Capture the cell that displays the provided text and extract its (x, y) central coordinate. 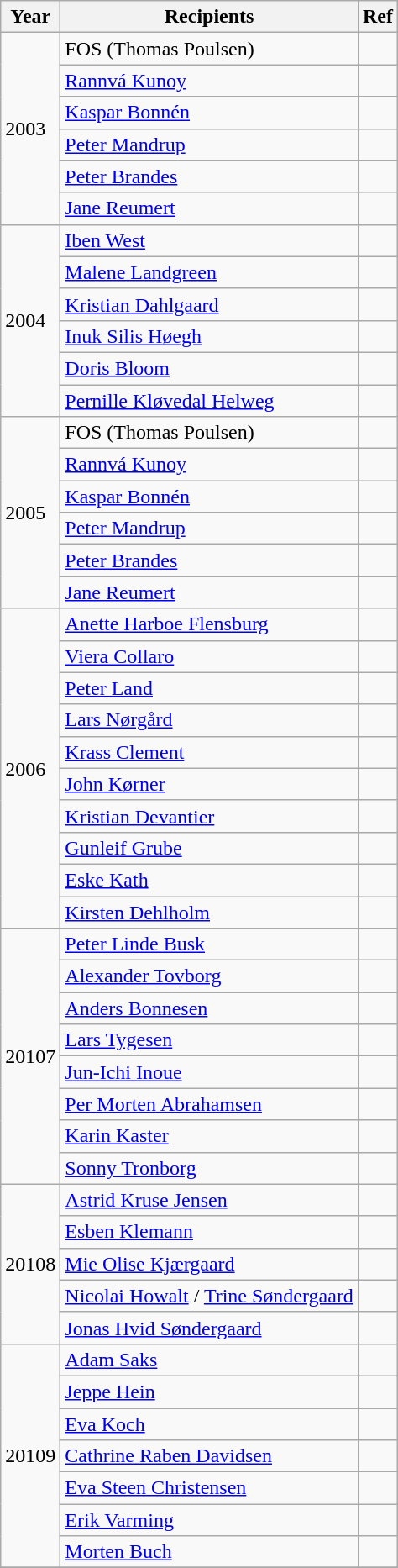
2006 (30, 768)
Inuk Silis Høegh (210, 336)
Adam Saks (210, 1360)
Nicolai Howalt / Trine Søndergaard (210, 1296)
Jun-Ichi Inoue (210, 1072)
Eva Koch (210, 1424)
Kirsten Dehlholm (210, 912)
Jonas Hvid Søndergaard (210, 1328)
Lars Nørgård (210, 720)
Mie Olise Kjærgaard (210, 1264)
Eske Kath (210, 880)
Esben Klemann (210, 1232)
Krass Clement (210, 752)
2004 (30, 320)
Sonny Tronborg (210, 1168)
Kristian Devantier (210, 816)
Astrid Kruse Jensen (210, 1200)
Pernille Kløvedal Helweg (210, 401)
Cathrine Raben Davidsen (210, 1456)
John Kørner (210, 784)
Anette Harboe Flensburg (210, 624)
Alexander Tovborg (210, 976)
2003 (30, 129)
Year (30, 17)
Gunleif Grube (210, 848)
Jeppe Hein (210, 1392)
Peter Linde Busk (210, 944)
Peter Land (210, 688)
20108 (30, 1264)
Anders Bonnesen (210, 1008)
Viera Collaro (210, 656)
Karin Kaster (210, 1136)
Eva Steen Christensen (210, 1488)
2005 (30, 513)
20107 (30, 1056)
Recipients (210, 17)
Ref (378, 17)
Lars Tygesen (210, 1040)
Malene Landgreen (210, 272)
Kristian Dahlgaard (210, 304)
Morten Buch (210, 1552)
Erik Varming (210, 1520)
20109 (30, 1455)
Per Morten Abrahamsen (210, 1104)
Doris Bloom (210, 368)
Iben West (210, 240)
